Return [X, Y] of the center of cell containing provided text 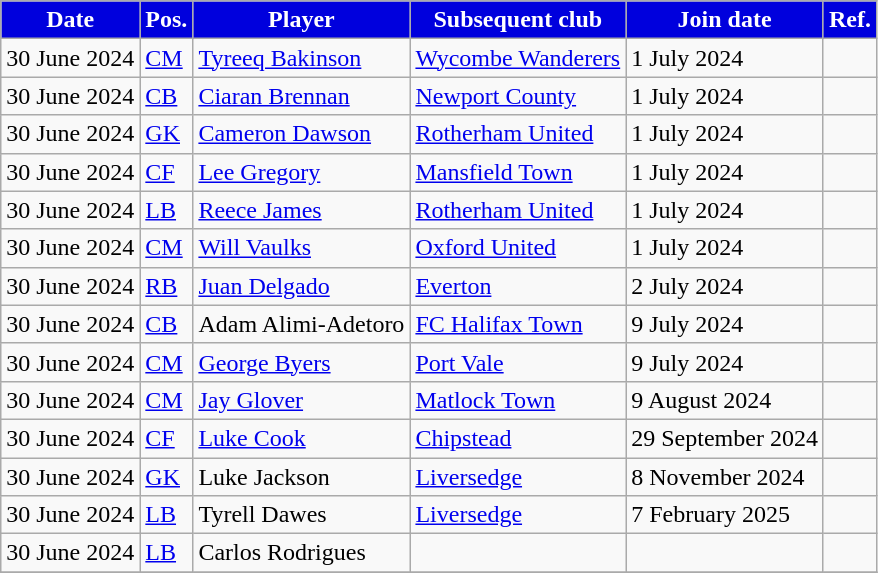
RB [166, 286]
29 September 2024 [725, 438]
Mansfield Town [518, 172]
8 November 2024 [725, 477]
Player [302, 20]
Luke Jackson [302, 477]
Chipstead [518, 438]
Wycombe Wanderers [518, 58]
Luke Cook [302, 438]
Will Vaulks [302, 248]
Ref. [850, 20]
Subsequent club [518, 20]
Lee Gregory [302, 172]
Date [70, 20]
Tyreeq Bakinson [302, 58]
Ciaran Brennan [302, 96]
Newport County [518, 96]
Oxford United [518, 248]
2 July 2024 [725, 286]
Join date [725, 20]
Jay Glover [302, 400]
Everton [518, 286]
Matlock Town [518, 400]
Pos. [166, 20]
Adam Alimi-Adetoro [302, 324]
9 August 2024 [725, 400]
Juan Delgado [302, 286]
Port Vale [518, 362]
Carlos Rodrigues [302, 553]
George Byers [302, 362]
Cameron Dawson [302, 134]
Tyrell Dawes [302, 515]
FC Halifax Town [518, 324]
Reece James [302, 210]
7 February 2025 [725, 515]
